From the cell containing the given text, extract its center point as [X, Y] coordinate. 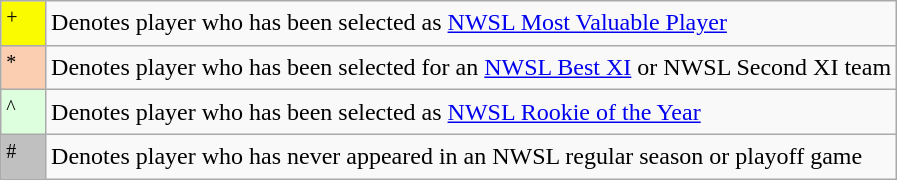
Denotes player who has been selected for an NWSL Best XI or NWSL Second XI team [472, 68]
# [24, 156]
* [24, 68]
+ [24, 24]
Denotes player who has been selected as NWSL Rookie of the Year [472, 112]
^ [24, 112]
Denotes player who has never appeared in an NWSL regular season or playoff game [472, 156]
Denotes player who has been selected as NWSL Most Valuable Player [472, 24]
